Detect which cell encompasses the target text, then output its (X, Y) center coordinate. 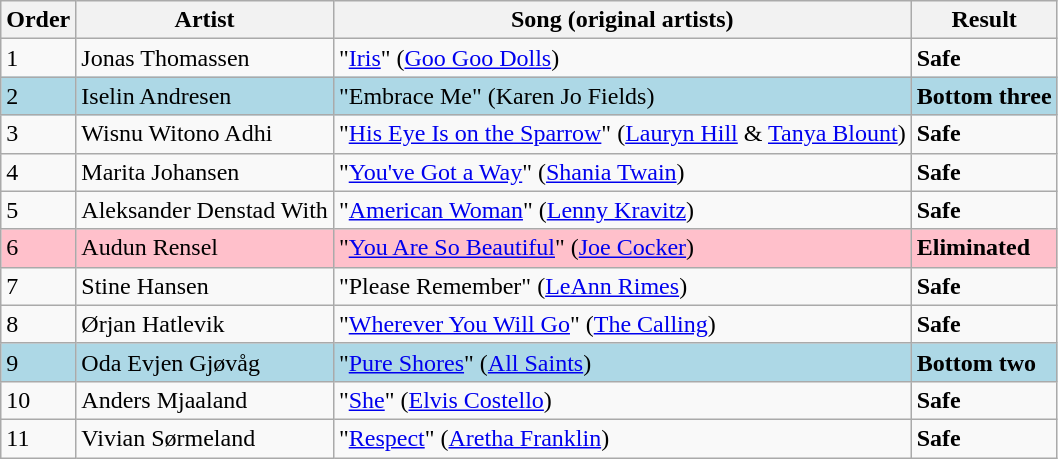
Oda Evjen Gjøvåg (205, 362)
10 (38, 400)
Iselin Andresen (205, 96)
1 (38, 58)
Aleksander Denstad With (205, 210)
"You've Got a Way" (Shania Twain) (622, 172)
Result (984, 20)
"Iris" (Goo Goo Dolls) (622, 58)
4 (38, 172)
"Embrace Me" (Karen Jo Fields) (622, 96)
9 (38, 362)
"American Woman" (Lenny Kravitz) (622, 210)
"Respect" (Aretha Franklin) (622, 438)
Wisnu Witono Adhi (205, 134)
2 (38, 96)
"Please Remember" (LeAnn Rimes) (622, 286)
Song (original artists) (622, 20)
5 (38, 210)
Bottom three (984, 96)
Marita Johansen (205, 172)
Audun Rensel (205, 248)
Anders Mjaaland (205, 400)
Stine Hansen (205, 286)
"She" (Elvis Costello) (622, 400)
"Wherever You Will Go" (The Calling) (622, 324)
6 (38, 248)
11 (38, 438)
"Pure Shores" (All Saints) (622, 362)
"His Eye Is on the Sparrow" (Lauryn Hill & Tanya Blount) (622, 134)
Eliminated (984, 248)
Order (38, 20)
Artist (205, 20)
"You Are So Beautiful" (Joe Cocker) (622, 248)
Jonas Thomassen (205, 58)
Vivian Sørmeland (205, 438)
7 (38, 286)
8 (38, 324)
Bottom two (984, 362)
Ørjan Hatlevik (205, 324)
3 (38, 134)
